Search for the cell housing the specified text and yield its [x, y] center coordinate. 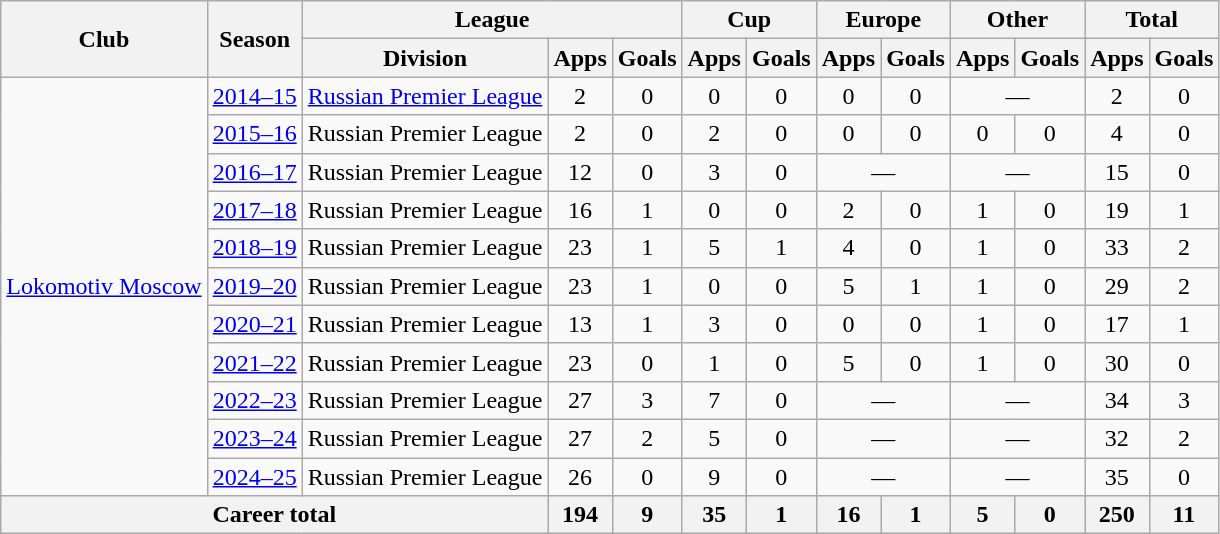
2014–15 [254, 96]
17 [1117, 324]
250 [1117, 515]
11 [1184, 515]
League [492, 20]
Cup [749, 20]
34 [1117, 400]
2021–22 [254, 362]
Europe [883, 20]
26 [580, 477]
2018–19 [254, 248]
2015–16 [254, 134]
2022–23 [254, 400]
2016–17 [254, 172]
13 [580, 324]
Total [1152, 20]
Season [254, 39]
29 [1117, 286]
2020–21 [254, 324]
2024–25 [254, 477]
2017–18 [254, 210]
32 [1117, 438]
Lokomotiv Moscow [104, 286]
15 [1117, 172]
33 [1117, 248]
7 [714, 400]
Division [425, 58]
12 [580, 172]
2023–24 [254, 438]
2019–20 [254, 286]
19 [1117, 210]
Career total [274, 515]
194 [580, 515]
Club [104, 39]
Other [1017, 20]
30 [1117, 362]
